Extract the (X, Y) coordinate from the center of the cell holding the provided text.  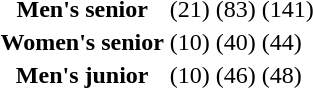
(40) (236, 42)
(10) (190, 42)
